Search for the cell housing the specified text and yield its (x, y) center coordinate. 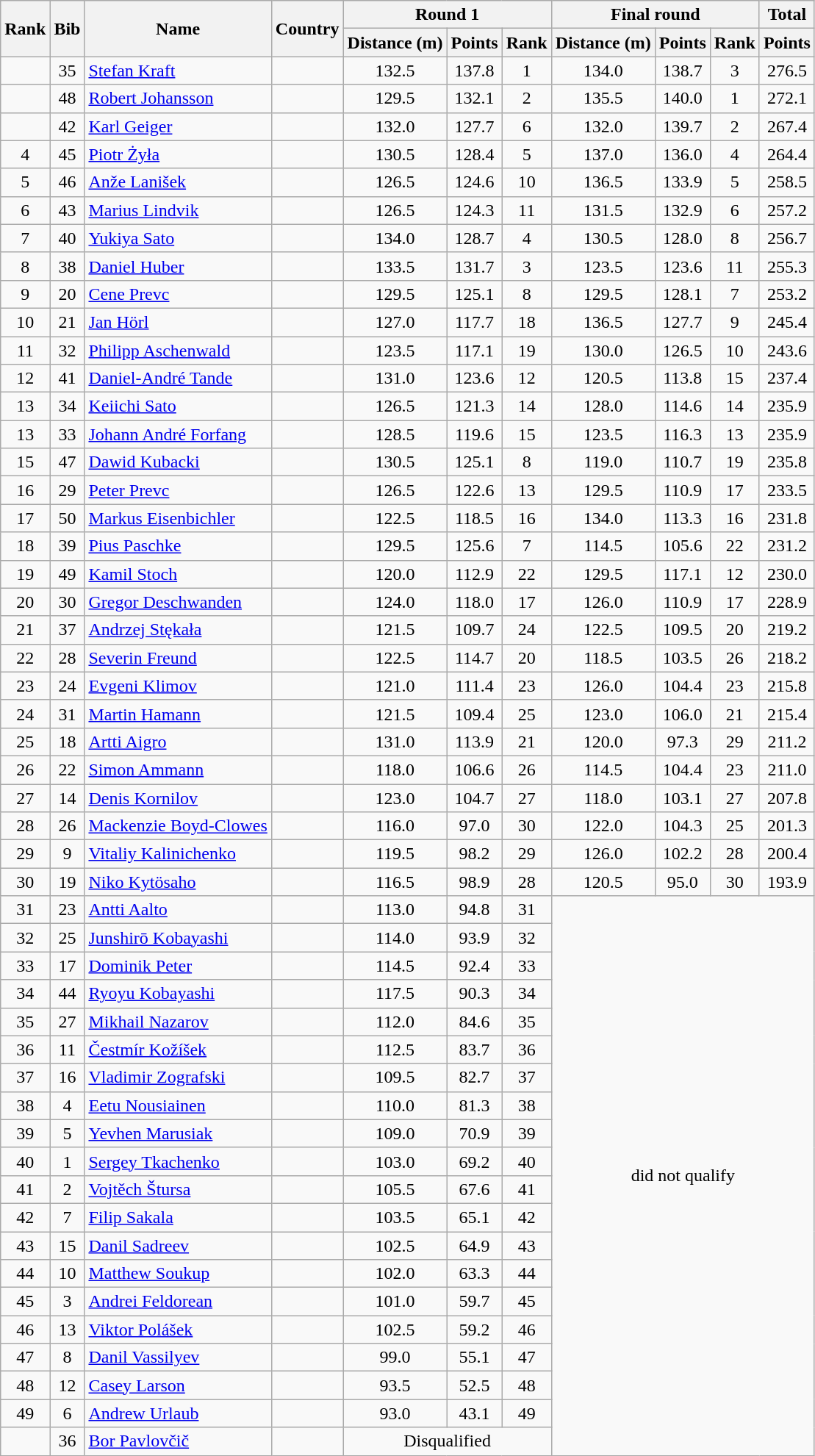
67.6 (475, 1189)
Dominik Peter (178, 966)
93.0 (395, 1413)
Bib (68, 29)
138.7 (682, 71)
97.0 (475, 826)
Sergey Tkachenko (178, 1161)
Jan Hörl (178, 322)
Kamil Stoch (178, 574)
Niko Kytösaho (178, 882)
Anže Lanišek (178, 182)
215.4 (786, 714)
59.7 (475, 1302)
Total (786, 15)
43.1 (475, 1413)
231.2 (786, 546)
did not qualify (683, 1176)
125.6 (475, 546)
218.2 (786, 658)
258.5 (786, 182)
127.0 (395, 322)
276.5 (786, 71)
237.4 (786, 379)
Andrzej Stękała (178, 630)
131.7 (475, 266)
106.6 (475, 770)
90.3 (475, 994)
132.9 (682, 210)
124.6 (475, 182)
140.0 (682, 98)
253.2 (786, 294)
Round 1 (447, 15)
113.8 (682, 379)
110.0 (395, 1105)
Markus Eisenbichler (178, 518)
98.2 (475, 854)
122.0 (603, 826)
111.4 (475, 686)
Viktor Polášek (178, 1330)
Martin Hamann (178, 714)
112.5 (395, 1050)
92.4 (475, 966)
124.0 (395, 602)
117.7 (475, 322)
94.8 (475, 910)
103.1 (682, 797)
211.0 (786, 770)
105.5 (395, 1189)
131.5 (603, 210)
65.1 (475, 1217)
84.6 (475, 1022)
124.3 (475, 210)
99.0 (395, 1358)
Piotr Żyła (178, 154)
64.9 (475, 1246)
257.2 (786, 210)
Čestmír Kožíšek (178, 1050)
Denis Kornilov (178, 797)
114.6 (682, 406)
243.6 (786, 351)
139.7 (682, 126)
Karl Geiger (178, 126)
Filip Sakala (178, 1217)
82.7 (475, 1077)
116.3 (682, 434)
233.5 (786, 490)
113.0 (395, 910)
228.9 (786, 602)
211.2 (786, 742)
109.0 (395, 1133)
272.1 (786, 98)
112.9 (475, 574)
Artti Aigro (178, 742)
133.5 (395, 266)
Robert Johansson (178, 98)
128.5 (395, 434)
201.3 (786, 826)
245.4 (786, 322)
133.9 (682, 182)
256.7 (786, 238)
81.3 (475, 1105)
98.9 (475, 882)
193.9 (786, 882)
230.0 (786, 574)
103.0 (395, 1161)
Junshirō Kobayashi (178, 938)
132.5 (395, 71)
104.3 (682, 826)
Yukiya Sato (178, 238)
117.5 (395, 994)
Casey Larson (178, 1385)
200.4 (786, 854)
Johann André Forfang (178, 434)
128.1 (682, 294)
119.6 (475, 434)
119.5 (395, 854)
101.0 (395, 1302)
Daniel Huber (178, 266)
116.5 (395, 882)
59.2 (475, 1330)
Andrew Urlaub (178, 1413)
93.5 (395, 1385)
93.9 (475, 938)
116.0 (395, 826)
231.8 (786, 518)
55.1 (475, 1358)
110.7 (682, 462)
109.7 (475, 630)
136.0 (682, 154)
97.3 (682, 742)
Eetu Nousiainen (178, 1105)
114.0 (395, 938)
128.4 (475, 154)
Keiichi Sato (178, 406)
114.7 (475, 658)
Matthew Soukup (178, 1274)
Evgeni Klimov (178, 686)
132.1 (475, 98)
95.0 (682, 882)
Danil Vassilyev (178, 1358)
Marius Lindvik (178, 210)
Stefan Kraft (178, 71)
Bor Pavlovčič (178, 1441)
Danil Sadreev (178, 1246)
135.5 (603, 98)
Yevhen Marusiak (178, 1133)
121.3 (475, 406)
104.7 (475, 797)
130.0 (603, 351)
Vitaliy Kalinichenko (178, 854)
Mackenzie Boyd-Clowes (178, 826)
119.0 (603, 462)
121.0 (395, 686)
122.6 (475, 490)
267.4 (786, 126)
219.2 (786, 630)
215.8 (786, 686)
128.7 (475, 238)
Peter Prevc (178, 490)
Philipp Aschenwald (178, 351)
207.8 (786, 797)
83.7 (475, 1050)
137.0 (603, 154)
137.8 (475, 71)
106.0 (682, 714)
52.5 (475, 1385)
109.4 (475, 714)
Gregor Deschwanden (178, 602)
Pius Paschke (178, 546)
105.6 (682, 546)
113.3 (682, 518)
Vojtěch Štursa (178, 1189)
69.2 (475, 1161)
Vladimir Zografski (178, 1077)
50 (68, 518)
102.2 (682, 854)
255.3 (786, 266)
Severin Freund (178, 658)
Dawid Kubacki (178, 462)
264.4 (786, 154)
Final round (656, 15)
113.9 (475, 742)
63.3 (475, 1274)
Cene Prevc (178, 294)
235.8 (786, 462)
Andrei Feldorean (178, 1302)
Disqualified (447, 1441)
Ryoyu Kobayashi (178, 994)
Country (307, 29)
102.0 (395, 1274)
112.0 (395, 1022)
Simon Ammann (178, 770)
Mikhail Nazarov (178, 1022)
Daniel-André Tande (178, 379)
70.9 (475, 1133)
Antti Aalto (178, 910)
Name (178, 29)
